Extract the (x, y) coordinate from the center of the cell holding the provided text.  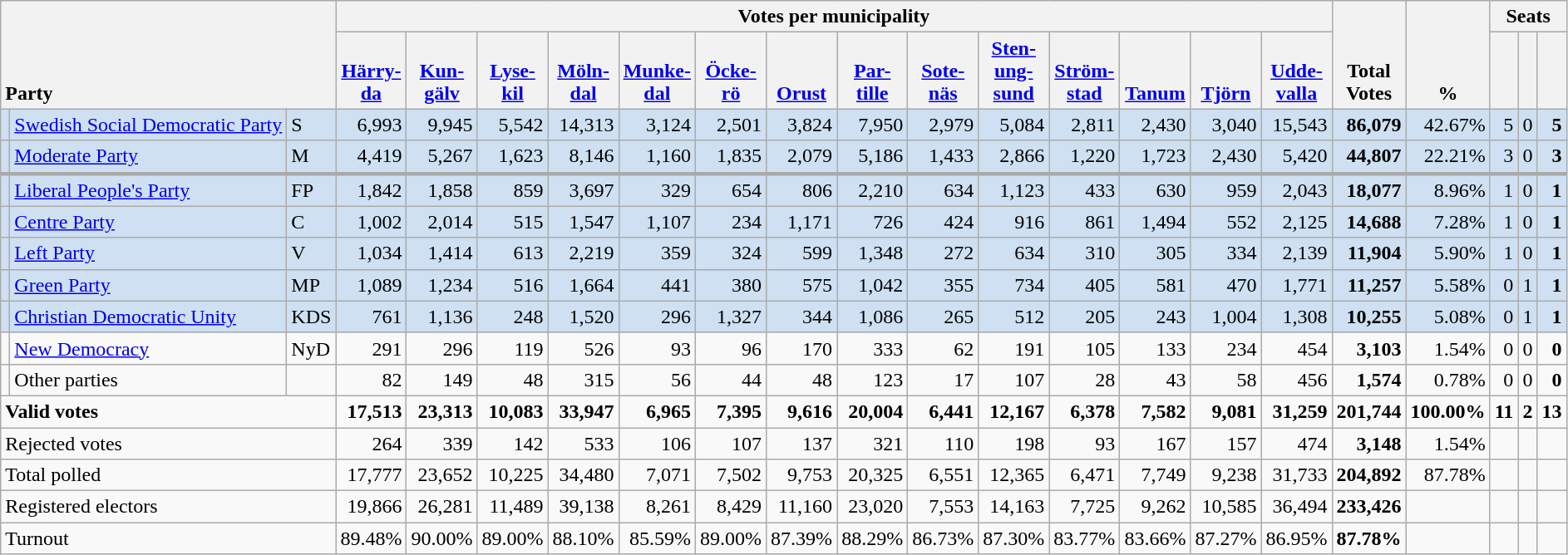
806 (801, 189)
11,257 (1368, 285)
1,433 (943, 157)
1,723 (1156, 157)
Härry- da (371, 71)
56 (657, 380)
87.39% (801, 538)
959 (1225, 189)
V (311, 253)
18,077 (1368, 189)
6,378 (1084, 411)
1,547 (584, 222)
9,616 (801, 411)
10,255 (1368, 317)
265 (943, 317)
380 (732, 285)
133 (1156, 348)
149 (442, 380)
3,148 (1368, 443)
5,186 (873, 157)
17 (943, 380)
87.27% (1225, 538)
2,043 (1297, 189)
15,543 (1297, 125)
S (311, 125)
291 (371, 348)
526 (584, 348)
New Democracy (148, 348)
Swedish Social Democratic Party (148, 125)
83.66% (1156, 538)
1,494 (1156, 222)
90.00% (442, 538)
3,697 (584, 189)
2,811 (1084, 125)
305 (1156, 253)
191 (1014, 348)
14,163 (1014, 507)
39,138 (584, 507)
654 (732, 189)
Möln- dal (584, 71)
Kun- gälv (442, 71)
7.28% (1448, 222)
243 (1156, 317)
205 (1084, 317)
726 (873, 222)
1,574 (1368, 380)
8,146 (584, 157)
2,210 (873, 189)
355 (943, 285)
26,281 (442, 507)
339 (442, 443)
334 (1225, 253)
96 (732, 348)
58 (1225, 380)
167 (1156, 443)
859 (512, 189)
11 (1504, 411)
599 (801, 253)
575 (801, 285)
324 (732, 253)
1,160 (657, 157)
1,086 (873, 317)
315 (584, 380)
1,835 (732, 157)
Total polled (168, 475)
23,313 (442, 411)
28 (1084, 380)
9,753 (801, 475)
474 (1297, 443)
613 (512, 253)
321 (873, 443)
2,866 (1014, 157)
Centre Party (148, 222)
2,125 (1297, 222)
204,892 (1368, 475)
6,471 (1084, 475)
1,042 (873, 285)
5,542 (512, 125)
1,623 (512, 157)
Valid votes (168, 411)
4,419 (371, 157)
62 (943, 348)
2,979 (943, 125)
1,136 (442, 317)
630 (1156, 189)
Sote- näs (943, 71)
85.59% (657, 538)
3,103 (1368, 348)
% (1448, 55)
7,395 (732, 411)
433 (1084, 189)
9,081 (1225, 411)
Seats (1528, 17)
359 (657, 253)
Left Party (148, 253)
Party (168, 55)
329 (657, 189)
MP (311, 285)
201,744 (1368, 411)
5.08% (1448, 317)
44,807 (1368, 157)
100.00% (1448, 411)
23,652 (442, 475)
470 (1225, 285)
Öcke- rö (732, 71)
12,365 (1014, 475)
552 (1225, 222)
310 (1084, 253)
441 (657, 285)
C (311, 222)
Udde- valla (1297, 71)
105 (1084, 348)
87.30% (1014, 538)
512 (1014, 317)
43 (1156, 380)
1,220 (1084, 157)
533 (584, 443)
198 (1014, 443)
Liberal People's Party (148, 189)
14,688 (1368, 222)
6,965 (657, 411)
8.96% (1448, 189)
1,107 (657, 222)
110 (943, 443)
Rejected votes (168, 443)
581 (1156, 285)
9,262 (1156, 507)
86,079 (1368, 125)
1,327 (732, 317)
11,489 (512, 507)
NyD (311, 348)
8,429 (732, 507)
Lyse- kil (512, 71)
34,480 (584, 475)
88.10% (584, 538)
8,261 (657, 507)
5.90% (1448, 253)
1,842 (371, 189)
Votes per municipality (834, 17)
31,259 (1297, 411)
3,124 (657, 125)
1,771 (1297, 285)
Registered electors (168, 507)
86.73% (943, 538)
13 (1551, 411)
KDS (311, 317)
10,225 (512, 475)
761 (371, 317)
7,725 (1084, 507)
20,325 (873, 475)
2,219 (584, 253)
M (311, 157)
861 (1084, 222)
1,308 (1297, 317)
157 (1225, 443)
10,585 (1225, 507)
Green Party (148, 285)
3,824 (801, 125)
Ström- stad (1084, 71)
7,071 (657, 475)
170 (801, 348)
119 (512, 348)
137 (801, 443)
12,167 (1014, 411)
344 (801, 317)
916 (1014, 222)
Christian Democratic Unity (148, 317)
33,947 (584, 411)
405 (1084, 285)
82 (371, 380)
6,993 (371, 125)
1,414 (442, 253)
88.29% (873, 538)
333 (873, 348)
19,866 (371, 507)
7,950 (873, 125)
86.95% (1297, 538)
734 (1014, 285)
5,420 (1297, 157)
17,777 (371, 475)
142 (512, 443)
Other parties (148, 380)
516 (512, 285)
10,083 (512, 411)
3,040 (1225, 125)
456 (1297, 380)
106 (657, 443)
1,089 (371, 285)
44 (732, 380)
7,582 (1156, 411)
Orust (801, 71)
1,858 (442, 189)
272 (943, 253)
11,904 (1368, 253)
Moderate Party (148, 157)
9,238 (1225, 475)
5,084 (1014, 125)
233,426 (1368, 507)
Munke- dal (657, 71)
2,139 (1297, 253)
264 (371, 443)
Sten- ung- sund (1014, 71)
1,034 (371, 253)
424 (943, 222)
515 (512, 222)
7,553 (943, 507)
5,267 (442, 157)
36,494 (1297, 507)
248 (512, 317)
1,123 (1014, 189)
6,441 (943, 411)
123 (873, 380)
14,313 (584, 125)
7,749 (1156, 475)
1,234 (442, 285)
1,664 (584, 285)
Par- tille (873, 71)
2,014 (442, 222)
2,501 (732, 125)
22.21% (1448, 157)
0.78% (1448, 380)
Tjörn (1225, 71)
7,502 (732, 475)
83.77% (1084, 538)
89.48% (371, 538)
20,004 (873, 411)
17,513 (371, 411)
2 (1528, 411)
2,079 (801, 157)
FP (311, 189)
42.67% (1448, 125)
9,945 (442, 125)
Total Votes (1368, 55)
Tanum (1156, 71)
31,733 (1297, 475)
1,002 (371, 222)
11,160 (801, 507)
6,551 (943, 475)
1,171 (801, 222)
23,020 (873, 507)
1,004 (1225, 317)
Turnout (168, 538)
1,520 (584, 317)
5.58% (1448, 285)
1,348 (873, 253)
454 (1297, 348)
